Return (X, Y) of the center of cell containing provided text 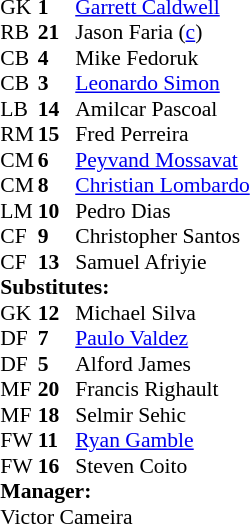
14 (57, 109)
LM (19, 211)
6 (57, 160)
Steven Coito (162, 466)
Selmir Sehic (162, 415)
Pedro Dias (162, 211)
Peyvand Mossavat (162, 160)
Leonardo Simon (162, 83)
Samuel Afriyie (162, 262)
11 (57, 441)
Mike Fedoruk (162, 58)
Christopher Santos (162, 237)
Christian Lombardo (162, 185)
3 (57, 83)
Ryan Gamble (162, 441)
9 (57, 237)
5 (57, 364)
4 (57, 58)
21 (57, 33)
Paulo Valdez (162, 339)
10 (57, 211)
20 (57, 389)
8 (57, 185)
Jason Faria (c) (162, 33)
Fred Perreira (162, 135)
Amilcar Pascoal (162, 109)
Substitutes: (124, 287)
Alford James (162, 364)
16 (57, 466)
7 (57, 339)
13 (57, 262)
RB (19, 33)
12 (57, 313)
LB (19, 109)
Michael Silva (162, 313)
Manager: (124, 491)
18 (57, 415)
GK (19, 313)
RM (19, 135)
Francis Righault (162, 389)
15 (57, 135)
